Provide the [X, Y] coordinate of the cell's center where the given text is located.  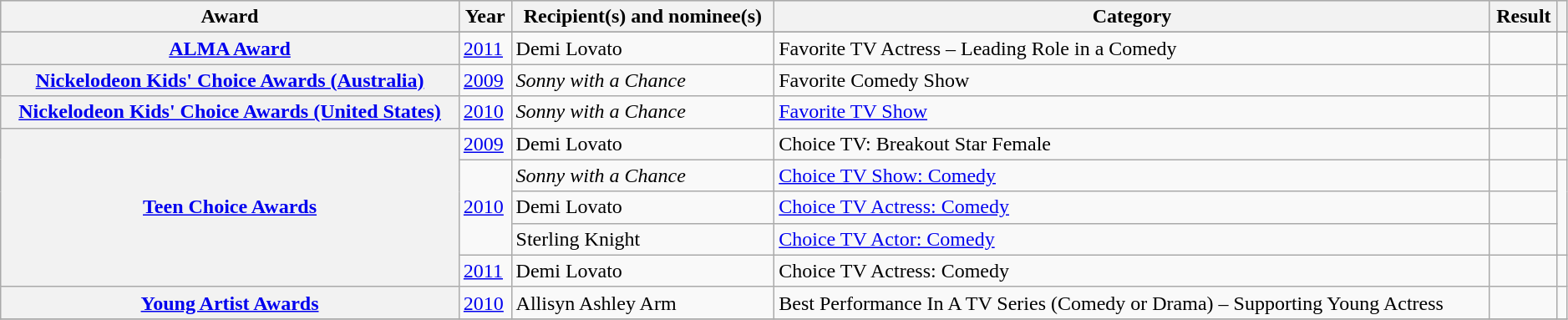
Favorite Comedy Show [1133, 80]
Choice TV: Breakout Star Female [1133, 144]
Award [231, 17]
Nickelodeon Kids' Choice Awards (United States) [231, 112]
Favorite TV Show [1133, 112]
Best Performance In A TV Series (Comedy or Drama) – Supporting Young Actress [1133, 302]
Nickelodeon Kids' Choice Awards (Australia) [231, 80]
Category [1133, 17]
Choice TV Actor: Comedy [1133, 239]
ALMA Award [231, 48]
Recipient(s) and nominee(s) [643, 17]
Teen Choice Awards [231, 207]
Result [1524, 17]
Year [485, 17]
Allisyn Ashley Arm [643, 302]
Young Artist Awards [231, 302]
Choice TV Show: Comedy [1133, 175]
Favorite TV Actress – Leading Role in a Comedy [1133, 48]
Sterling Knight [643, 239]
